Extract the [x, y] coordinate from the center of the cell holding the provided text.  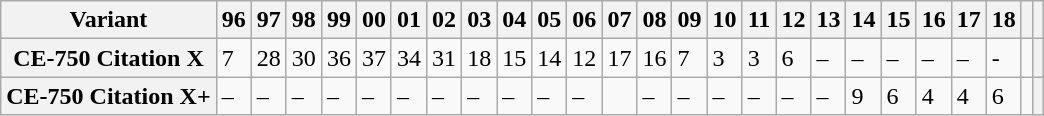
98 [304, 20]
13 [828, 20]
9 [864, 96]
09 [690, 20]
34 [408, 58]
10 [724, 20]
37 [374, 58]
28 [268, 58]
36 [338, 58]
06 [584, 20]
97 [268, 20]
Variant [108, 20]
07 [620, 20]
11 [759, 20]
99 [338, 20]
04 [514, 20]
- [1004, 58]
08 [654, 20]
03 [480, 20]
31 [444, 58]
01 [408, 20]
05 [550, 20]
CE-750 Citation X [108, 58]
CE-750 Citation X+ [108, 96]
96 [234, 20]
02 [444, 20]
30 [304, 58]
00 [374, 20]
